From the cell containing the given text, extract its center point as [x, y] coordinate. 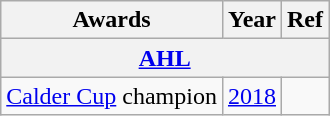
Ref [306, 20]
Calder Cup champion [112, 96]
Year [252, 20]
2018 [252, 96]
Awards [112, 20]
AHL [165, 58]
